Determine the (x, y) coordinate at the center of the cell enclosing the given text.  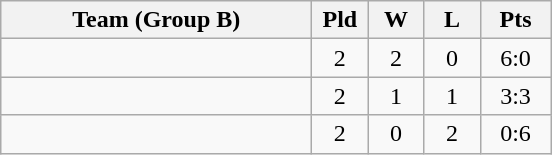
6:0 (516, 58)
3:3 (516, 96)
0:6 (516, 134)
Pts (516, 20)
L (452, 20)
W (396, 20)
Team (Group B) (156, 20)
Pld (340, 20)
